Determine the [x, y] coordinate at the center of the cell enclosing the given text.  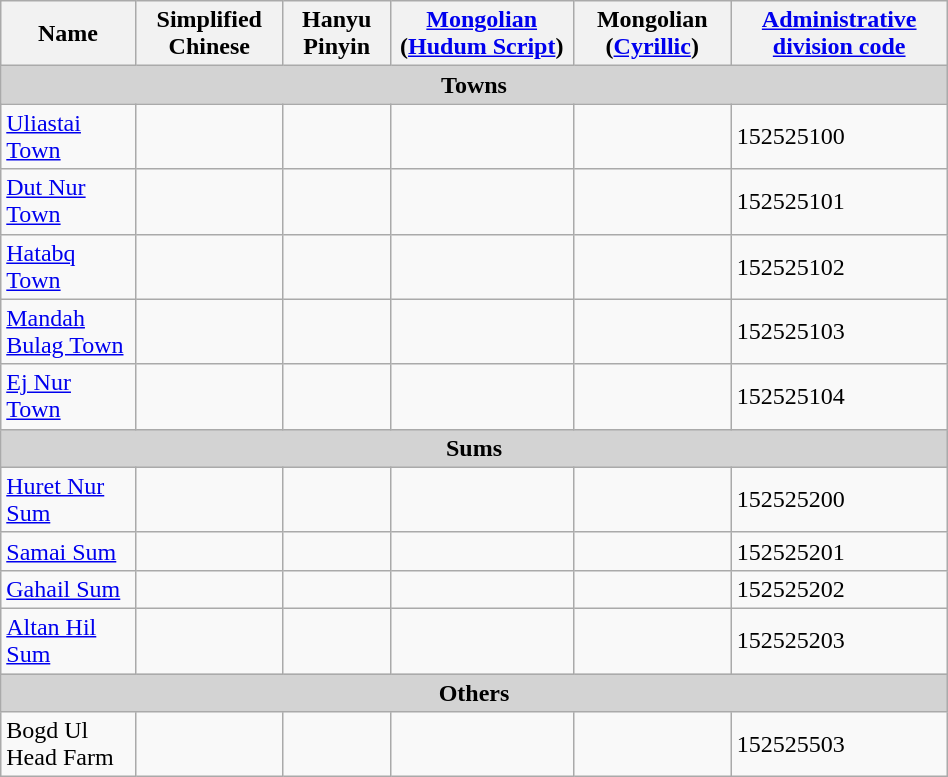
152525102 [839, 266]
Ej Nur Town [68, 396]
Name [68, 34]
Bogd Ul Head Farm [68, 744]
Mandah Bulag Town [68, 332]
Hatabq Town [68, 266]
Sums [474, 448]
Simplified Chinese [209, 34]
Uliastai Town [68, 136]
152525203 [839, 640]
Mongolian (Cyrillic) [652, 34]
Huret Nur Sum [68, 500]
Gahail Sum [68, 589]
Others [474, 693]
Hanyu Pinyin [336, 34]
152525503 [839, 744]
Administrative division code [839, 34]
Samai Sum [68, 551]
Altan Hil Sum [68, 640]
152525202 [839, 589]
152525201 [839, 551]
152525103 [839, 332]
152525104 [839, 396]
Towns [474, 85]
152525100 [839, 136]
152525101 [839, 202]
Mongolian (Hudum Script) [482, 34]
152525200 [839, 500]
Dut Nur Town [68, 202]
